From the cell containing the given text, extract its center point as (X, Y) coordinate. 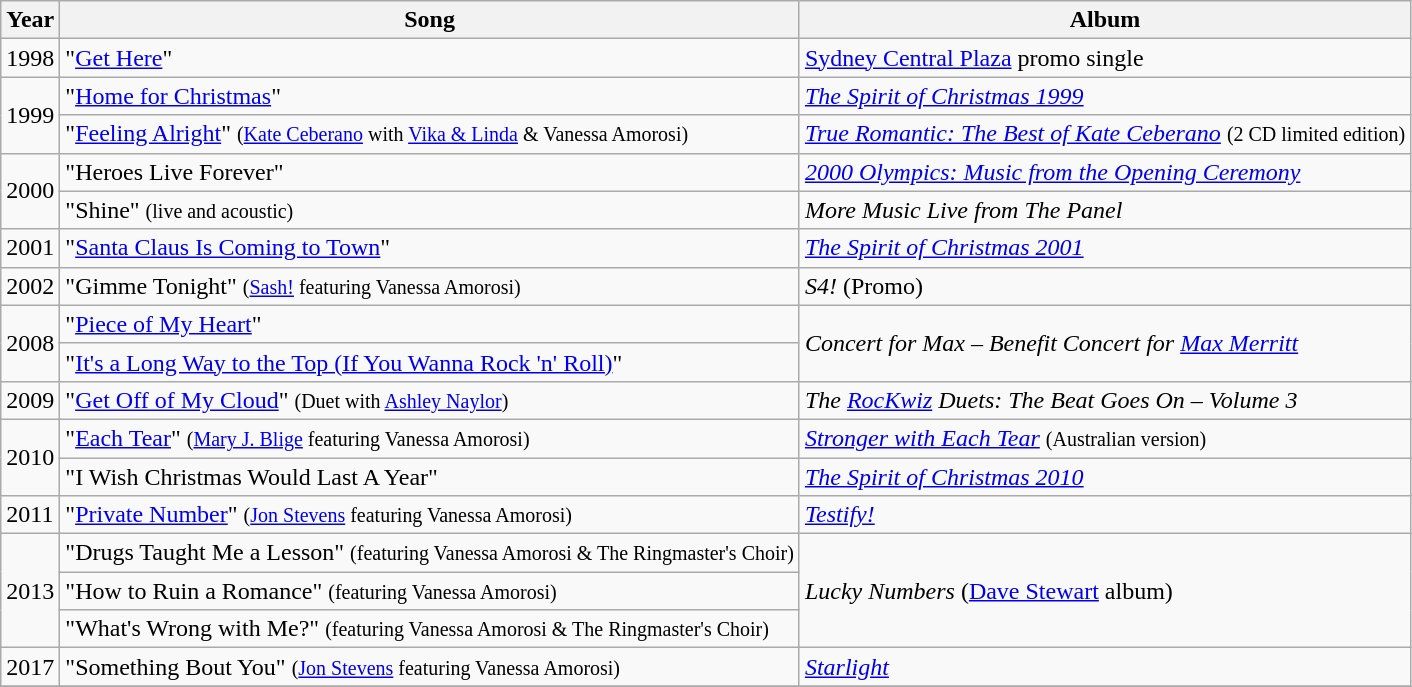
Song (430, 20)
"Get Off of My Cloud" (Duet with Ashley Naylor) (430, 400)
"Shine" (live and acoustic) (430, 210)
The Spirit of Christmas 2010 (1104, 477)
"Gimme Tonight" (Sash! featuring Vanessa Amorosi) (430, 286)
2009 (30, 400)
2013 (30, 591)
True Romantic: The Best of Kate Ceberano (2 CD limited edition) (1104, 134)
"Home for Christmas" (430, 96)
"Heroes Live Forever" (430, 172)
Sydney Central Plaza promo single (1104, 58)
"Something Bout You" (Jon Stevens featuring Vanessa Amorosi) (430, 667)
The Spirit of Christmas 2001 (1104, 248)
2002 (30, 286)
"Santa Claus Is Coming to Town" (430, 248)
Album (1104, 20)
Year (30, 20)
"It's a Long Way to the Top (If You Wanna Rock 'n' Roll)" (430, 362)
"Drugs Taught Me a Lesson" (featuring Vanessa Amorosi & The Ringmaster's Choir) (430, 553)
2017 (30, 667)
2000 Olympics: Music from the Opening Ceremony (1104, 172)
"Piece of My Heart" (430, 324)
"Feeling Alright" (Kate Ceberano with Vika & Linda & Vanessa Amorosi) (430, 134)
2008 (30, 343)
"Private Number" (Jon Stevens featuring Vanessa Amorosi) (430, 515)
More Music Live from The Panel (1104, 210)
"Get Here" (430, 58)
The Spirit of Christmas 1999 (1104, 96)
Concert for Max – Benefit Concert for Max Merritt (1104, 343)
1998 (30, 58)
Starlight (1104, 667)
1999 (30, 115)
2000 (30, 191)
"Each Tear" (Mary J. Blige featuring Vanessa Amorosi) (430, 438)
2011 (30, 515)
The RocKwiz Duets: The Beat Goes On – Volume 3 (1104, 400)
S4! (Promo) (1104, 286)
2010 (30, 457)
2001 (30, 248)
"I Wish Christmas Would Last A Year" (430, 477)
Stronger with Each Tear (Australian version) (1104, 438)
"How to Ruin a Romance" (featuring Vanessa Amorosi) (430, 591)
Testify! (1104, 515)
"What's Wrong with Me?" (featuring Vanessa Amorosi & The Ringmaster's Choir) (430, 629)
Lucky Numbers (Dave Stewart album) (1104, 591)
